Locate the cell with the specified text and output its [x, y] center coordinate. 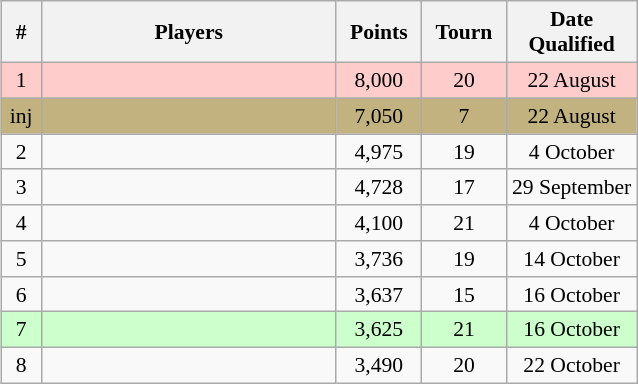
Players [188, 32]
inj [21, 116]
Points [378, 32]
4,975 [378, 152]
3,625 [378, 330]
3,736 [378, 259]
17 [464, 187]
8,000 [378, 80]
3,490 [378, 365]
6 [21, 294]
7,050 [378, 116]
4,100 [378, 223]
# [21, 32]
22 October [572, 365]
Tourn [464, 32]
3 [21, 187]
3,637 [378, 294]
4 [21, 223]
15 [464, 294]
14 October [572, 259]
4,728 [378, 187]
8 [21, 365]
1 [21, 80]
5 [21, 259]
29 September [572, 187]
2 [21, 152]
Date Qualified [572, 32]
